Detect which cell encompasses the target text, then output its (X, Y) center coordinate. 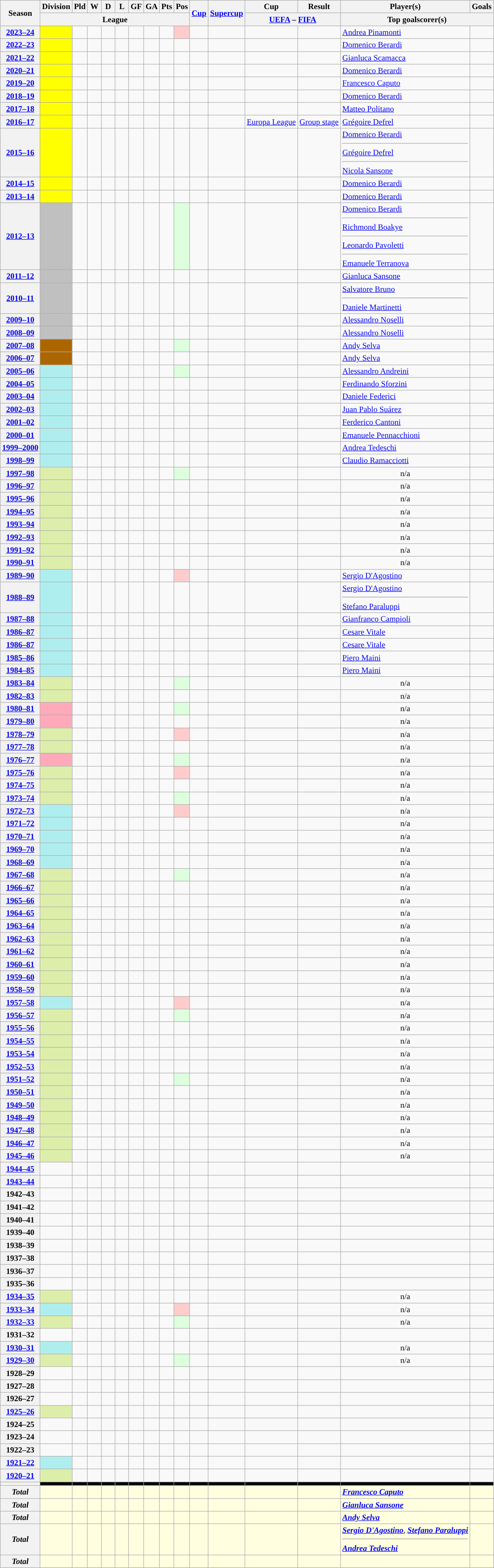
Europa League (271, 122)
1940–41 (20, 1220)
1932–33 (20, 1322)
1931–32 (20, 1335)
Salvatore Bruno Daniele Martinetti (405, 298)
1945–46 (20, 1156)
2020–21 (20, 71)
1994–95 (20, 512)
2014–15 (20, 183)
1922–23 (20, 1450)
GA (152, 7)
1976–77 (20, 760)
1935–36 (20, 1284)
1967–68 (20, 875)
1951–52 (20, 1079)
Supercup (227, 13)
Andrea Tedeschi (405, 448)
1971–72 (20, 824)
Domenico Berardi Grégoire Defrel Nicola Sansone (405, 152)
1929–30 (20, 1361)
2008–09 (20, 333)
1953–54 (20, 1054)
D (108, 7)
UEFA – FIFA (293, 19)
1988–89 (20, 597)
1980–81 (20, 709)
2007–08 (20, 345)
1930–31 (20, 1348)
1984–85 (20, 670)
Andrea Pinamonti (405, 32)
Ferdinando Sforzini (405, 384)
1964–65 (20, 913)
1927–28 (20, 1386)
1991–92 (20, 550)
1990–91 (20, 563)
1965–66 (20, 900)
1998–99 (20, 460)
2010–11 (20, 298)
2015–16 (20, 152)
Gianluca Scamacca (405, 58)
1938–39 (20, 1245)
2001–02 (20, 422)
1970–71 (20, 836)
1934–35 (20, 1296)
1975–76 (20, 773)
Sergio D'Agostino, Stefano Paraluppi Andrea Tedeschi (405, 1539)
1956–57 (20, 1015)
Sergio D'Agostino (405, 575)
1979–80 (20, 722)
1936–37 (20, 1271)
1987–88 (20, 619)
1985–86 (20, 657)
1947–48 (20, 1131)
Emanuele Pennacchioni (405, 435)
1942–43 (20, 1194)
1966–67 (20, 887)
1989–90 (20, 575)
2002–03 (20, 409)
1921–22 (20, 1463)
1993–94 (20, 524)
2016–17 (20, 122)
L (122, 7)
Daniele Federici (405, 397)
Gianfranco Campioli (405, 619)
1954–55 (20, 1041)
Season (20, 13)
1937–38 (20, 1258)
1957–58 (20, 1003)
Sergio D'Agostino Stefano Paraluppi (405, 597)
1962–63 (20, 939)
1961–62 (20, 952)
2009–10 (20, 320)
1943–44 (20, 1182)
1969–70 (20, 849)
2004–05 (20, 384)
Pts (166, 7)
1933–34 (20, 1309)
1926–27 (20, 1399)
Alessandro Andreini (405, 371)
1923–24 (20, 1437)
2017–18 (20, 109)
1995–96 (20, 499)
Ferderico Cantoni (405, 422)
1978–79 (20, 734)
1920–21 (20, 1475)
1946–47 (20, 1143)
1948–49 (20, 1118)
1963–64 (20, 926)
1972–73 (20, 811)
1924–25 (20, 1424)
1955–56 (20, 1028)
Top goalscorer(s) (417, 19)
2011–12 (20, 276)
Claudio Ramacciotti (405, 460)
1997–98 (20, 473)
W (95, 7)
Player(s) (405, 7)
1949–50 (20, 1105)
Juan Pablo Suárez (405, 409)
2005–06 (20, 371)
Pld (80, 7)
2021–22 (20, 58)
1958–59 (20, 990)
Group stage (319, 122)
1925–26 (20, 1412)
1952–53 (20, 1066)
1960–61 (20, 964)
1999–2000 (20, 448)
2013–14 (20, 196)
Result (319, 7)
1977–78 (20, 747)
Grégoire Defrel (405, 122)
Matteo Politano (405, 109)
Domenico BerardiRichmond BoakyeLeonardo PavolettiEmanuele Terranova (405, 236)
1982–83 (20, 696)
League (115, 19)
2022–23 (20, 45)
2000–01 (20, 435)
1992–93 (20, 537)
1973–74 (20, 798)
2012–13 (20, 236)
2018–19 (20, 96)
Goals (482, 7)
Pos (182, 7)
2019–20 (20, 83)
1974–75 (20, 785)
1968–69 (20, 862)
2023–24 (20, 32)
1996–97 (20, 486)
Division (56, 7)
1928–29 (20, 1373)
1950–51 (20, 1092)
1944–45 (20, 1169)
2006–07 (20, 358)
1983–84 (20, 683)
GF (136, 7)
1959–60 (20, 977)
1939–40 (20, 1233)
2003–04 (20, 397)
1941–42 (20, 1207)
